Pinpoint the cell where the given text exists, returning its [X, Y] midpoint coordinate. 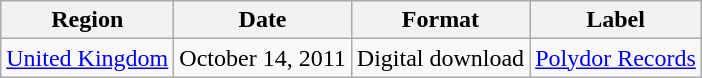
October 14, 2011 [262, 58]
Region [88, 20]
Digital download [440, 58]
Format [440, 20]
Polydor Records [616, 58]
Label [616, 20]
United Kingdom [88, 58]
Date [262, 20]
